Output the (x, y) coordinate of the center of the cell containing the given text.  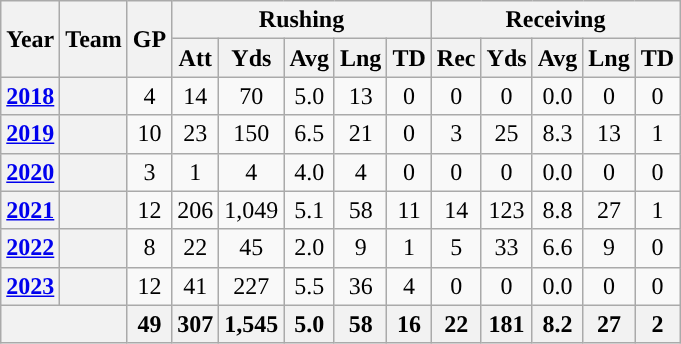
2018 (30, 96)
11 (409, 210)
6.6 (558, 248)
Receiving (555, 20)
49 (149, 324)
307 (196, 324)
5.5 (310, 286)
25 (506, 134)
2023 (30, 286)
2 (657, 324)
150 (252, 134)
70 (252, 96)
1,049 (252, 210)
Team (94, 39)
206 (196, 210)
6.5 (310, 134)
41 (196, 286)
8.8 (558, 210)
21 (360, 134)
1,545 (252, 324)
Rushing (302, 20)
2020 (30, 172)
Year (30, 39)
GP (149, 39)
2.0 (310, 248)
2019 (30, 134)
123 (506, 210)
36 (360, 286)
4.0 (310, 172)
45 (252, 248)
5.1 (310, 210)
227 (252, 286)
8.2 (558, 324)
8 (149, 248)
33 (506, 248)
181 (506, 324)
5 (456, 248)
10 (149, 134)
8.3 (558, 134)
16 (409, 324)
23 (196, 134)
Rec (456, 58)
2022 (30, 248)
Att (196, 58)
2021 (30, 210)
